Determine the [X, Y] coordinate at the center of the cell enclosing the given text.  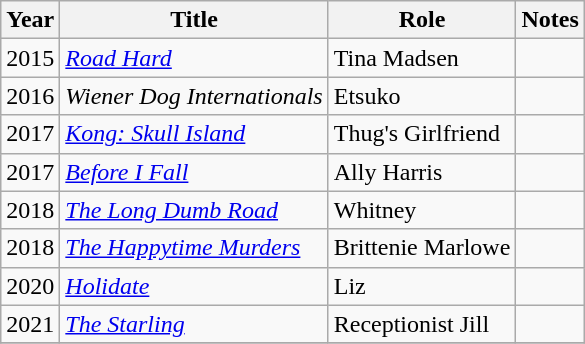
Title [194, 20]
Road Hard [194, 58]
2021 [30, 324]
The Long Dumb Road [194, 210]
The Starling [194, 324]
Wiener Dog Internationals [194, 96]
Kong: Skull Island [194, 134]
Ally Harris [422, 172]
Liz [422, 286]
2016 [30, 96]
Holidate [194, 286]
Etsuko [422, 96]
Role [422, 20]
The Happytime Murders [194, 248]
Notes [550, 20]
Whitney [422, 210]
2020 [30, 286]
Receptionist Jill [422, 324]
Brittenie Marlowe [422, 248]
2015 [30, 58]
Year [30, 20]
Thug's Girlfriend [422, 134]
Tina Madsen [422, 58]
Before I Fall [194, 172]
